Search for the cell housing the specified text and yield its (X, Y) center coordinate. 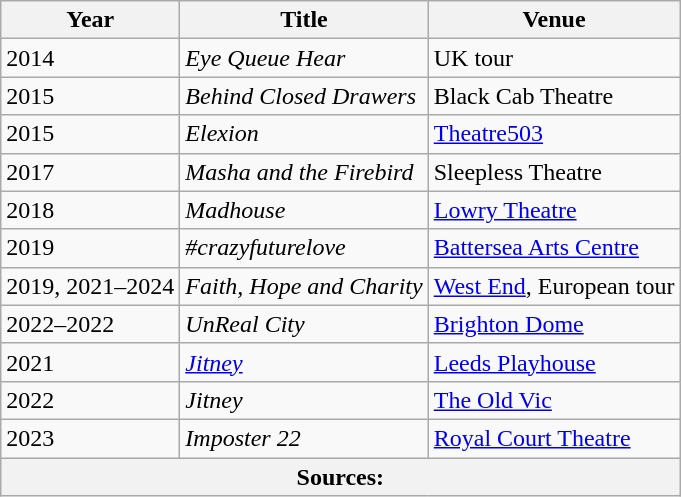
Behind Closed Drawers (304, 96)
Leeds Playhouse (554, 362)
#crazyfuturelove (304, 248)
Eye Queue Hear (304, 58)
Title (304, 20)
2023 (90, 438)
Year (90, 20)
Black Cab Theatre (554, 96)
Elexion (304, 134)
Faith, Hope and Charity (304, 286)
Sources: (340, 477)
UnReal City (304, 324)
Royal Court Theatre (554, 438)
Sleepless Theatre (554, 172)
Masha and the Firebird (304, 172)
UK tour (554, 58)
2022–2022 (90, 324)
2017 (90, 172)
2021 (90, 362)
2019, 2021–2024 (90, 286)
Brighton Dome (554, 324)
Madhouse (304, 210)
2018 (90, 210)
Venue (554, 20)
Theatre503 (554, 134)
Imposter 22 (304, 438)
Lowry Theatre (554, 210)
The Old Vic (554, 400)
West End, European tour (554, 286)
2014 (90, 58)
2022 (90, 400)
Battersea Arts Centre (554, 248)
2019 (90, 248)
